From the cell containing the given text, extract its center point as [x, y] coordinate. 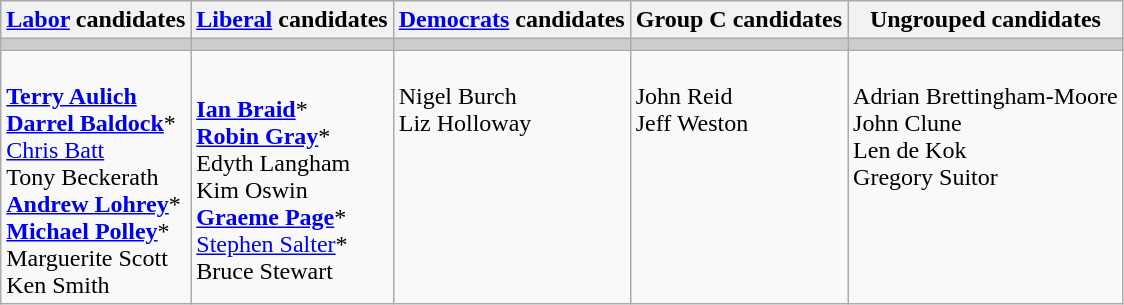
Labor candidates [96, 20]
Democrats candidates [512, 20]
Ian Braid* Robin Gray* Edyth Langham Kim Oswin Graeme Page* Stephen Salter* Bruce Stewart [292, 177]
Terry Aulich Darrel Baldock* Chris Batt Tony Beckerath Andrew Lohrey* Michael Polley* Marguerite Scott Ken Smith [96, 177]
Adrian Brettingham-Moore John Clune Len de Kok Gregory Suitor [986, 177]
Ungrouped candidates [986, 20]
Group C candidates [738, 20]
Liberal candidates [292, 20]
John Reid Jeff Weston [738, 177]
Nigel Burch Liz Holloway [512, 177]
